Return the [X, Y] coordinate for the center point of the cell that contains the specified text.  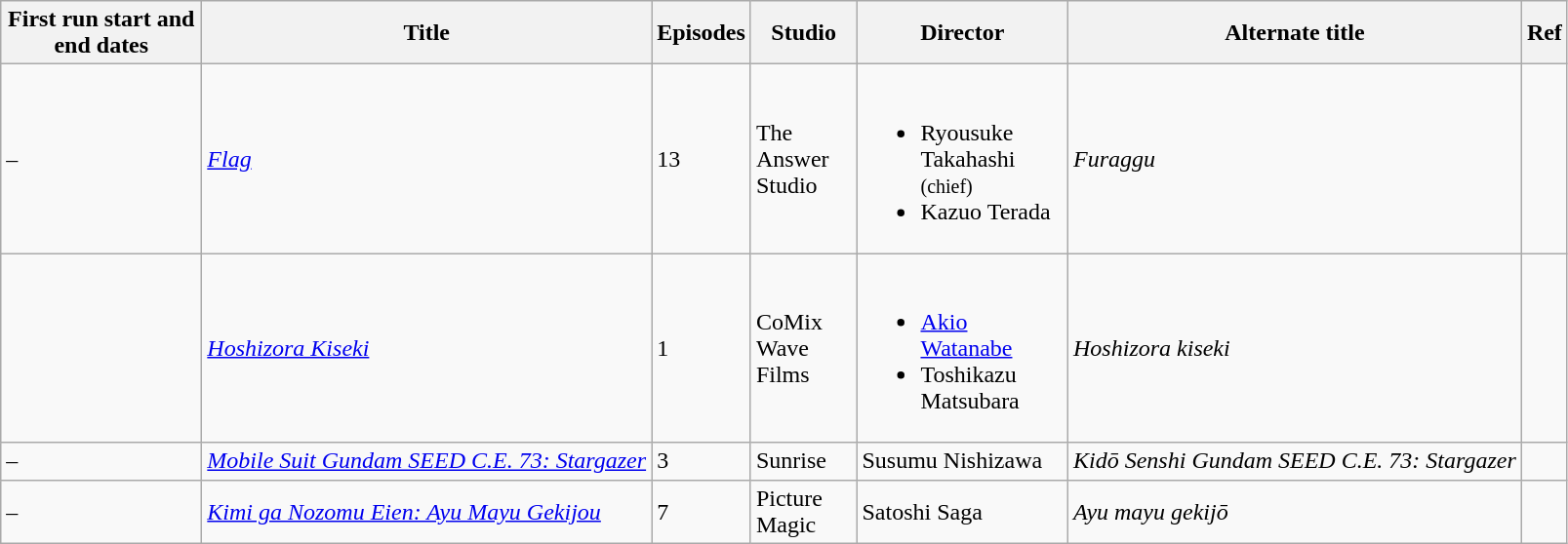
13 [702, 159]
Mobile Suit Gundam SEED C.E. 73: Stargazer [427, 461]
Sunrise [804, 461]
Hoshizora Kiseki [427, 348]
First run start and end dates [101, 33]
Hoshizora kiseki [1296, 348]
Akio WatanabeToshikazu Matsubara [962, 348]
Title [427, 33]
Furaggu [1296, 159]
Kimi ga Nozomu Eien: Ayu Mayu Gekijou [427, 511]
Ref [1544, 33]
Alternate title [1296, 33]
Ryousuke Takahashi (chief)Kazuo Terada [962, 159]
7 [702, 511]
The Answer Studio [804, 159]
Ayu mayu gekijō [1296, 511]
Flag [427, 159]
CoMix Wave Films [804, 348]
Studio [804, 33]
Susumu Nishizawa [962, 461]
3 [702, 461]
Kidō Senshi Gundam SEED C.E. 73: Stargazer [1296, 461]
Episodes [702, 33]
Director [962, 33]
Picture Magic [804, 511]
1 [702, 348]
Satoshi Saga [962, 511]
